Determine the [X, Y] coordinate at the center of the cell enclosing the given text.  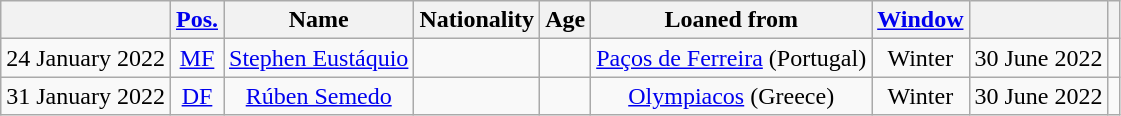
Nationality [477, 20]
Rúben Semedo [319, 96]
Age [566, 20]
MF [196, 58]
Paços de Ferreira (Portugal) [732, 58]
Window [920, 20]
24 January 2022 [86, 58]
Stephen Eustáquio [319, 58]
Pos. [196, 20]
31 January 2022 [86, 96]
Olympiacos (Greece) [732, 96]
DF [196, 96]
Name [319, 20]
Loaned from [732, 20]
